Identify which cell holds the provided text, then report its (X, Y) central coordinate. 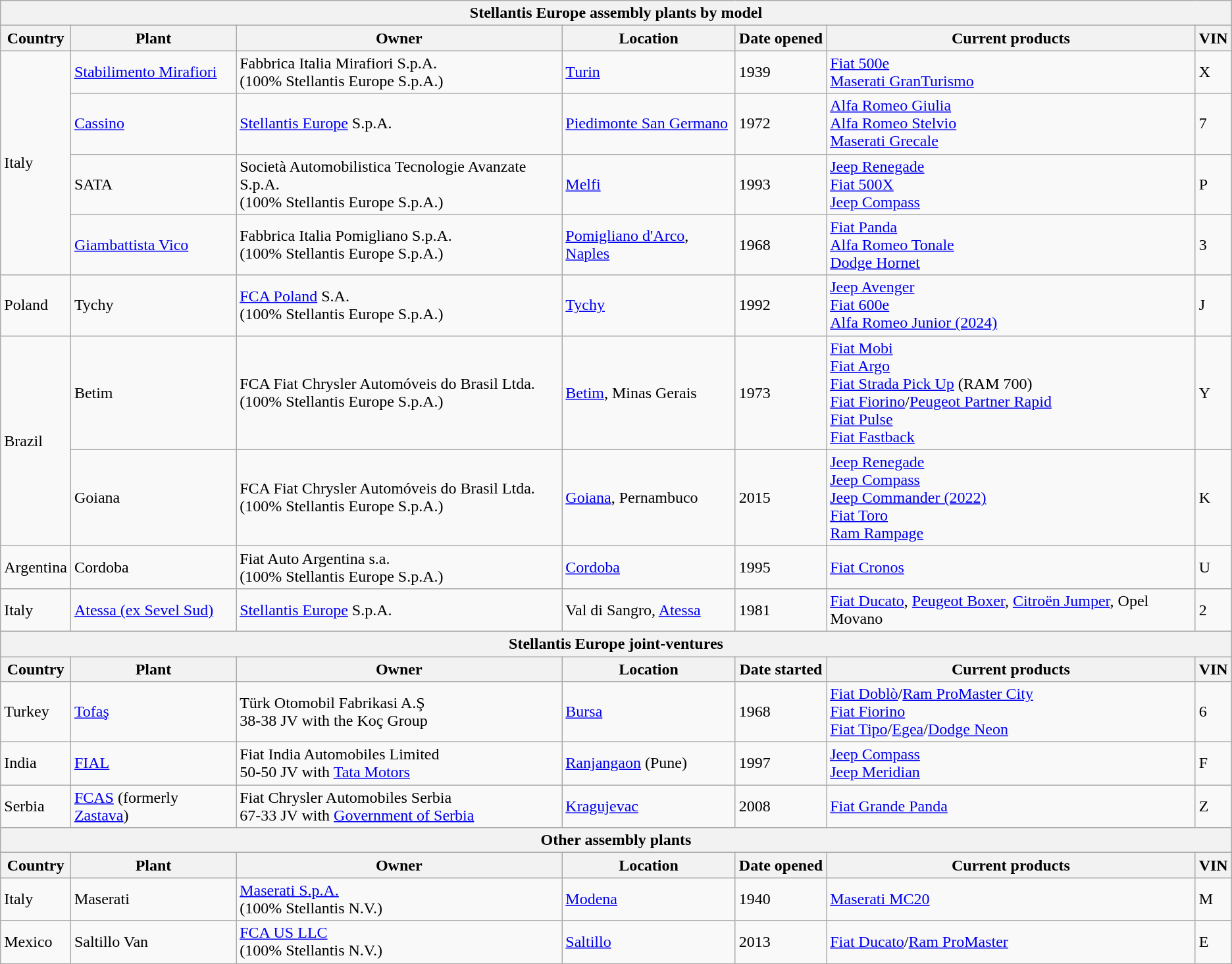
Fiat 500eMaserati GranTurismo (1011, 72)
Z (1214, 807)
Goiana (153, 497)
Piedimonte San Germano (649, 124)
India (36, 763)
Serbia (36, 807)
Saltillo (649, 942)
Türk Otomobil Fabrikasi A.Ş38-38 JV with the Koç Group (399, 712)
F (1214, 763)
Società Automobilistica Tecnologie Avanzate S.p.A.(100% Stellantis Europe S.p.A.) (399, 184)
Ranjangaon (Pune) (649, 763)
Alfa Romeo GiuliaAlfa Romeo StelvioMaserati Grecale (1011, 124)
Fiat Ducato/Ram ProMaster (1011, 942)
Fiat Chrysler Automobiles Serbia67-33 JV with Government of Serbia (399, 807)
2008 (781, 807)
Fiat India Automobiles Limited50-50 JV with Tata Motors (399, 763)
SATA (153, 184)
Turin (649, 72)
K (1214, 497)
U (1214, 567)
1997 (781, 763)
Bursa (649, 712)
2013 (781, 942)
FCA US LLC(100% Stellantis N.V.) (399, 942)
Turkey (36, 712)
Cassino (153, 124)
3 (1214, 245)
7 (1214, 124)
Pomigliano d'Arco, Naples (649, 245)
FCA Poland S.A.(100% Stellantis Europe S.p.A.) (399, 305)
1992 (781, 305)
Fiat Doblò/Ram ProMaster CityFiat FiorinoFiat Tipo/Egea/Dodge Neon (1011, 712)
Fiat MobiFiat ArgoFiat Strada Pick Up (RAM 700)Fiat Fiorino/Peugeot Partner RapidFiat PulseFiat Fastback (1011, 392)
Stellantis Europe assembly plants by model (616, 13)
2015 (781, 497)
1973 (781, 392)
Modena (649, 899)
Brazil (36, 441)
J (1214, 305)
Betim (153, 392)
Melfi (649, 184)
Fiat Grande Panda (1011, 807)
Date started (781, 669)
Maserati MC20 (1011, 899)
Argentina (36, 567)
M (1214, 899)
E (1214, 942)
1940 (781, 899)
Fiat Auto Argentina s.a.(100% Stellantis Europe S.p.A.) (399, 567)
Atessa (ex Sevel Sud) (153, 609)
Goiana, Pernambuco (649, 497)
Fabbrica Italia Pomigliano S.p.A.(100% Stellantis Europe S.p.A.) (399, 245)
Other assembly plants (616, 840)
Fiat Cronos (1011, 567)
Giambattista Vico (153, 245)
Stellantis Europe joint-ventures (616, 644)
Jeep AvengerFiat 600eAlfa Romeo Junior (2024) (1011, 305)
FCAS (formerly Zastava) (153, 807)
Tofaş (153, 712)
Saltillo Van (153, 942)
1939 (781, 72)
X (1214, 72)
Jeep RenegadeJeep CompassJeep Commander (2022)Fiat ToroRam Rampage (1011, 497)
FIAL (153, 763)
6 (1214, 712)
Stabilimento Mirafiori (153, 72)
Fiat Ducato, Peugeot Boxer, Citroën Jumper, Opel Movano (1011, 609)
1995 (781, 567)
P (1214, 184)
Val di Sangro, Atessa (649, 609)
2 (1214, 609)
Betim, Minas Gerais (649, 392)
Jeep RenegadeFiat 500XJeep Compass (1011, 184)
Mexico (36, 942)
Jeep CompassJeep Meridian (1011, 763)
Maserati (153, 899)
Y (1214, 392)
1981 (781, 609)
Fabbrica Italia Mirafiori S.p.A.(100% Stellantis Europe S.p.A.) (399, 72)
1972 (781, 124)
Maserati S.p.A.(100% Stellantis N.V.) (399, 899)
1993 (781, 184)
Fiat PandaAlfa Romeo TonaleDodge Hornet (1011, 245)
Kragujevac (649, 807)
Poland (36, 305)
